Capture the cell that displays the provided text and extract its [X, Y] central coordinate. 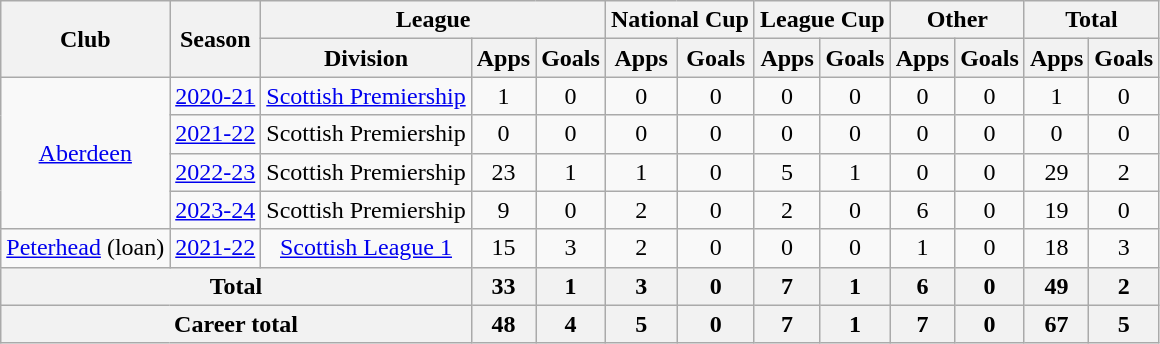
National Cup [680, 20]
Division [366, 58]
48 [503, 324]
Scottish League 1 [366, 248]
Peterhead (loan) [86, 248]
League [434, 20]
19 [1056, 210]
4 [571, 324]
Career total [236, 324]
67 [1056, 324]
Aberdeen [86, 153]
23 [503, 172]
Season [216, 39]
29 [1056, 172]
18 [1056, 248]
49 [1056, 286]
League Cup [822, 20]
2020-21 [216, 96]
15 [503, 248]
Club [86, 39]
2023-24 [216, 210]
2022-23 [216, 172]
Other [957, 20]
9 [503, 210]
33 [503, 286]
